Locate the cell with the specified text and output its [X, Y] center coordinate. 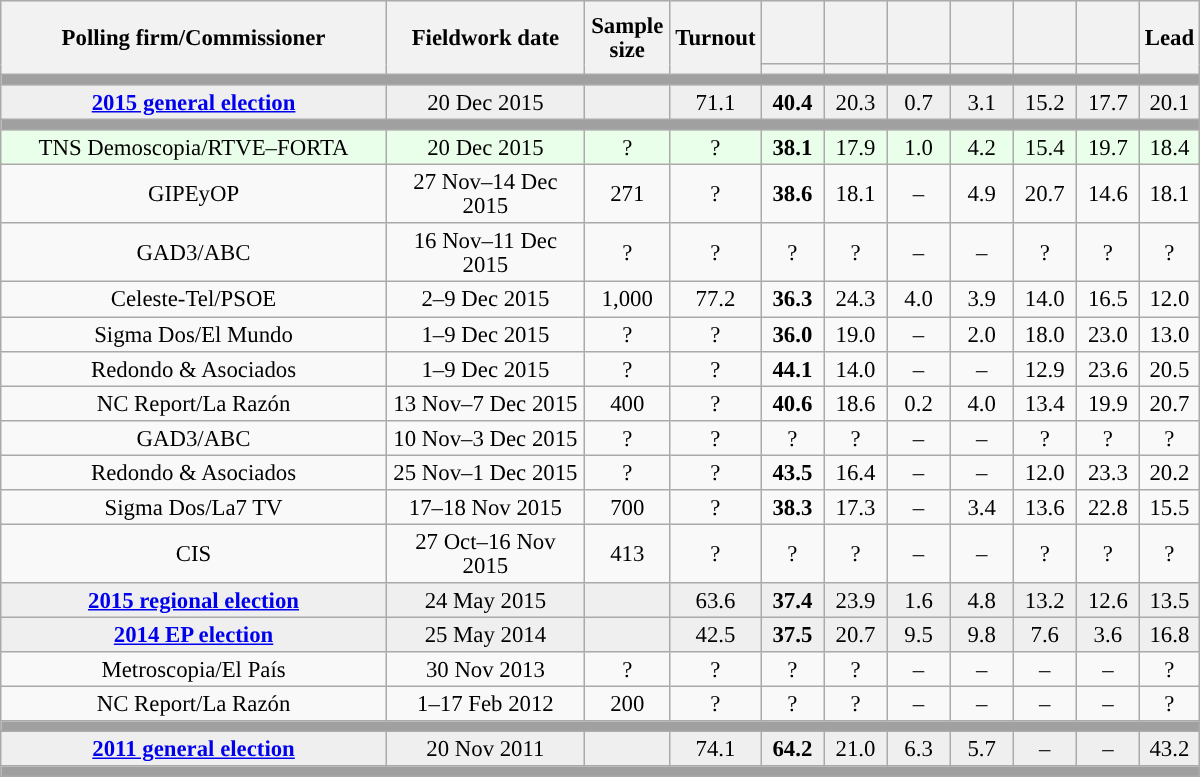
CIS [194, 554]
27 Nov–14 Dec 2015 [485, 194]
15.4 [1044, 148]
24 May 2015 [485, 600]
24.3 [856, 300]
200 [627, 704]
38.3 [792, 508]
40.6 [792, 404]
20.5 [1169, 368]
38.1 [792, 148]
77.2 [716, 300]
Turnout [716, 38]
2014 EP election [194, 634]
18.4 [1169, 148]
Celeste-Tel/PSOE [194, 300]
18.6 [856, 404]
16.5 [1108, 300]
0.2 [918, 404]
10 Nov–3 Dec 2015 [485, 438]
GIPEyOP [194, 194]
38.6 [792, 194]
40.4 [792, 102]
2015 general election [194, 102]
7.6 [1044, 634]
Polling firm/Commissioner [194, 38]
2.0 [982, 334]
36.3 [792, 300]
13.5 [1169, 600]
18.0 [1044, 334]
20 Nov 2011 [485, 750]
16.8 [1169, 634]
1.6 [918, 600]
13.4 [1044, 404]
19.0 [856, 334]
16.4 [856, 472]
25 May 2014 [485, 634]
3.6 [1108, 634]
2015 regional election [194, 600]
4.8 [982, 600]
23.9 [856, 600]
9.5 [918, 634]
15.2 [1044, 102]
17.3 [856, 508]
43.5 [792, 472]
2–9 Dec 2015 [485, 300]
4.2 [982, 148]
16 Nov–11 Dec 2015 [485, 254]
23.3 [1108, 472]
17.9 [856, 148]
9.8 [982, 634]
1.0 [918, 148]
42.5 [716, 634]
Lead [1169, 38]
12.6 [1108, 600]
Fieldwork date [485, 38]
20.3 [856, 102]
36.0 [792, 334]
3.9 [982, 300]
1–17 Feb 2012 [485, 704]
22.8 [1108, 508]
271 [627, 194]
71.1 [716, 102]
13 Nov–7 Dec 2015 [485, 404]
0.7 [918, 102]
Metroscopia/El País [194, 670]
Sigma Dos/La7 TV [194, 508]
23.6 [1108, 368]
3.1 [982, 102]
25 Nov–1 Dec 2015 [485, 472]
37.4 [792, 600]
74.1 [716, 750]
2011 general election [194, 750]
23.0 [1108, 334]
20.1 [1169, 102]
400 [627, 404]
12.9 [1044, 368]
1,000 [627, 300]
13.6 [1044, 508]
13.0 [1169, 334]
17–18 Nov 2015 [485, 508]
15.5 [1169, 508]
43.2 [1169, 750]
44.1 [792, 368]
19.7 [1108, 148]
TNS Demoscopia/RTVE–FORTA [194, 148]
64.2 [792, 750]
21.0 [856, 750]
30 Nov 2013 [485, 670]
14.6 [1108, 194]
Sigma Dos/El Mundo [194, 334]
19.9 [1108, 404]
63.6 [716, 600]
13.2 [1044, 600]
5.7 [982, 750]
413 [627, 554]
3.4 [982, 508]
17.7 [1108, 102]
27 Oct–16 Nov 2015 [485, 554]
20.2 [1169, 472]
4.9 [982, 194]
Sample size [627, 38]
700 [627, 508]
37.5 [792, 634]
6.3 [918, 750]
